Identify which cell holds the provided text, then report its (X, Y) central coordinate. 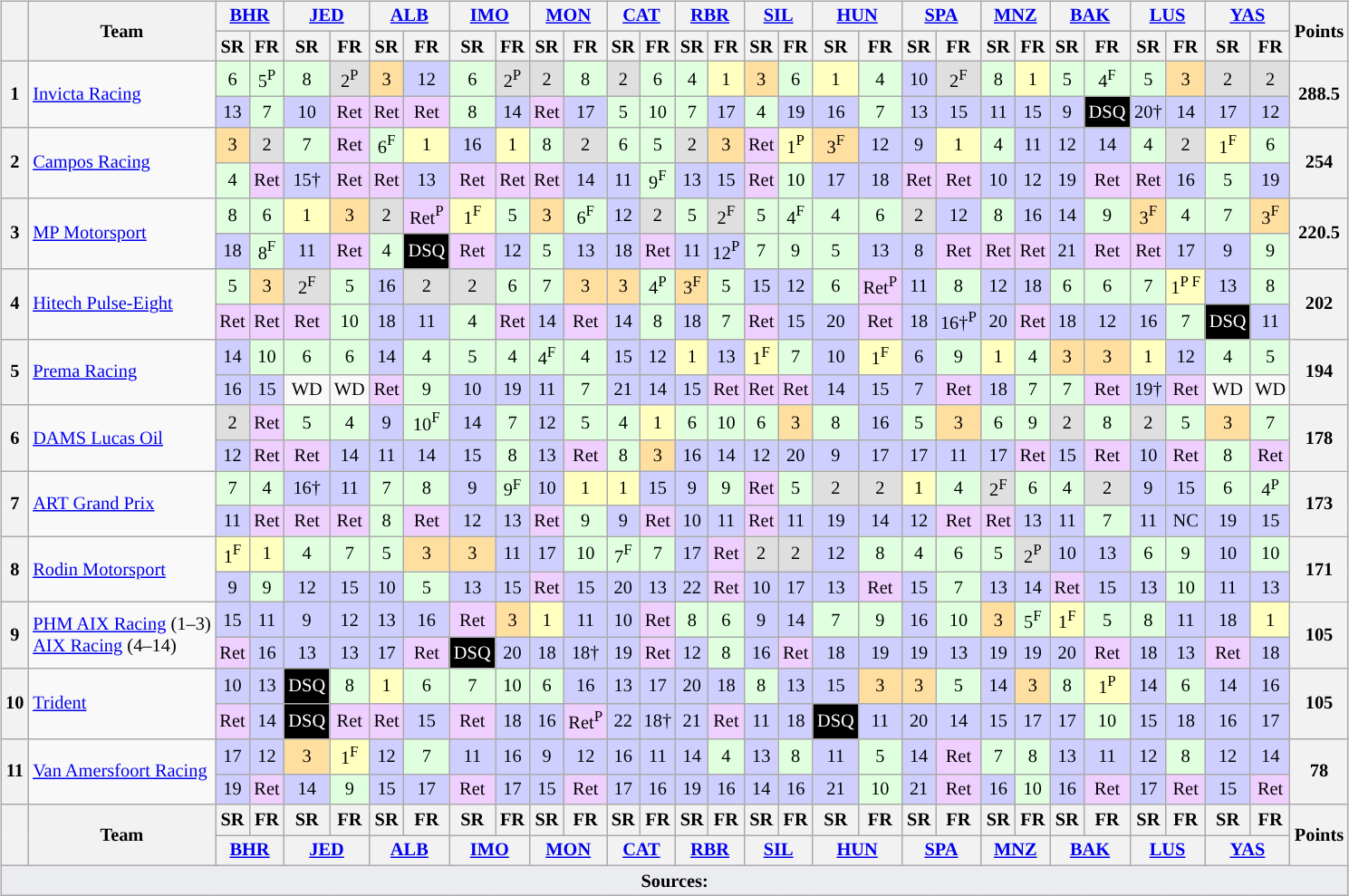
16†P (959, 321)
Prema Racing (121, 371)
Rodin Motorsport (121, 569)
194 (1319, 371)
220.5 (1319, 233)
Invicta Racing (121, 94)
5P (266, 80)
178 (1319, 438)
16† (306, 489)
Van Amersfoort Racing (121, 772)
Hitech Pulse-Eight (121, 303)
19† (1148, 390)
5F (1033, 620)
202 (1319, 303)
171 (1319, 569)
78 (1319, 772)
288.5 (1319, 94)
254 (1319, 163)
NC (1185, 521)
Trident (121, 703)
20† (1148, 112)
10F (427, 422)
Campos Racing (121, 163)
ART Grand Prix (121, 504)
Sources: (674, 881)
15† (306, 181)
MP Motorsport (121, 233)
1P F (1185, 286)
DAMS Lucas Oil (121, 438)
7F (623, 554)
12P (727, 250)
173 (1319, 504)
PHM AIX Racing (1–3) AIX Racing (4–14) (121, 636)
8F (266, 250)
